For the text-containing cell, return its midpoint in [x, y] coordinate format. 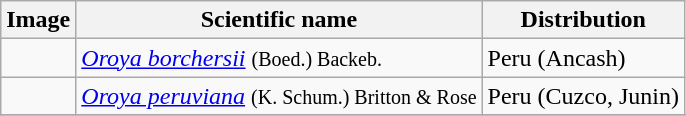
Peru (Ancash) [583, 58]
Peru (Cuzco, Junin) [583, 96]
Oroya borchersii (Boed.) Backeb. [279, 58]
Image [38, 20]
Oroya peruviana (K. Schum.) Britton & Rose [279, 96]
Scientific name [279, 20]
Distribution [583, 20]
